Pinpoint the cell where the given text exists, returning its (X, Y) midpoint coordinate. 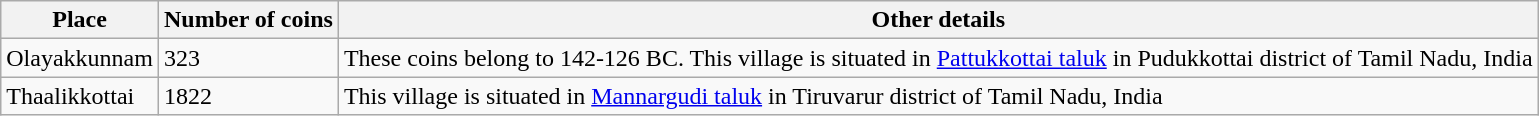
These coins belong to 142-126 BC. This village is situated in Pattukkottai taluk in Pudukkottai district of Tamil Nadu, India (938, 58)
This village is situated in Mannargudi taluk in Tiruvarur district of Tamil Nadu, India (938, 96)
Place (80, 20)
Thaalikkottai (80, 96)
323 (248, 58)
Olayakkunnam (80, 58)
Number of coins (248, 20)
1822 (248, 96)
Other details (938, 20)
